Identify which cell holds the provided text, then report its (x, y) central coordinate. 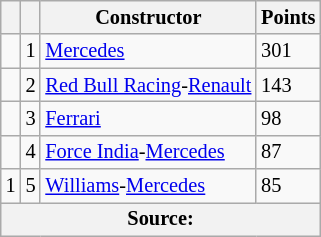
Constructor (148, 17)
Source: (161, 219)
3 (31, 118)
143 (288, 85)
5 (31, 186)
Red Bull Racing-Renault (148, 85)
Mercedes (148, 51)
301 (288, 51)
Ferrari (148, 118)
Force India-Mercedes (148, 152)
4 (31, 152)
2 (31, 85)
Williams-Mercedes (148, 186)
87 (288, 152)
98 (288, 118)
Points (288, 17)
85 (288, 186)
